Output the (X, Y) coordinate of the center of the cell containing the given text.  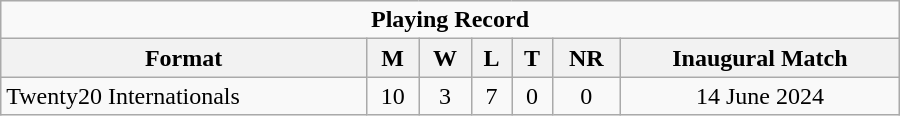
Playing Record (450, 20)
14 June 2024 (760, 96)
7 (491, 96)
T (532, 58)
W (445, 58)
M (392, 58)
Inaugural Match (760, 58)
Format (184, 58)
3 (445, 96)
Twenty20 Internationals (184, 96)
10 (392, 96)
L (491, 58)
NR (586, 58)
